For the text-containing cell, return its midpoint in (X, Y) coordinate format. 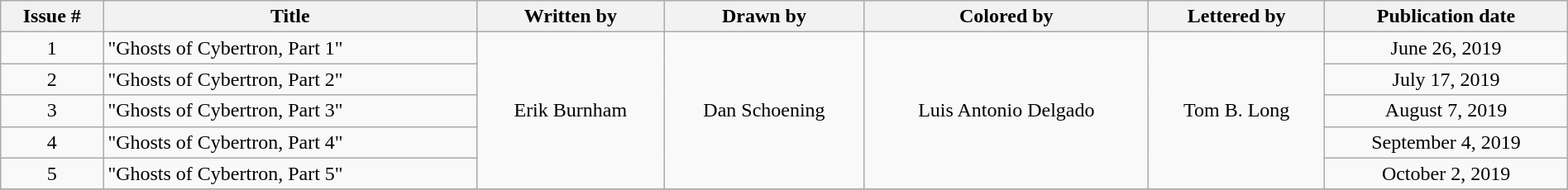
Issue # (52, 17)
"Ghosts of Cybertron, Part 3" (290, 111)
Dan Schoening (764, 111)
1 (52, 48)
Tom B. Long (1237, 111)
October 2, 2019 (1446, 173)
"Ghosts of Cybertron, Part 1" (290, 48)
June 26, 2019 (1446, 48)
August 7, 2019 (1446, 111)
"Ghosts of Cybertron, Part 2" (290, 79)
Erik Burnham (571, 111)
5 (52, 173)
July 17, 2019 (1446, 79)
Title (290, 17)
Written by (571, 17)
Lettered by (1237, 17)
Publication date (1446, 17)
Luis Antonio Delgado (1006, 111)
Colored by (1006, 17)
2 (52, 79)
"Ghosts of Cybertron, Part 4" (290, 142)
3 (52, 111)
4 (52, 142)
"Ghosts of Cybertron, Part 5" (290, 173)
Drawn by (764, 17)
September 4, 2019 (1446, 142)
